Find where the given text appears and provide that cell's center as [X, Y] coordinate. 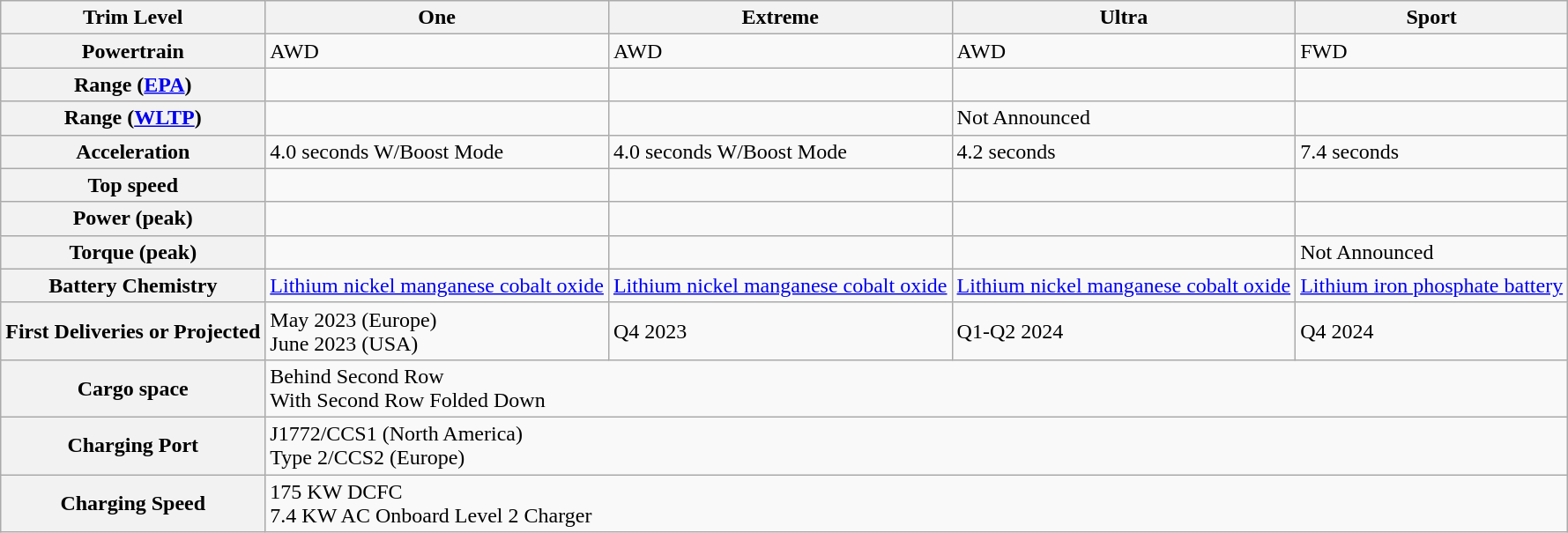
Q4 2024 [1431, 331]
Top speed [133, 185]
Extreme [780, 18]
Power (peak) [133, 218]
First Deliveries or Projected [133, 331]
Charging Speed [133, 502]
7.4 seconds [1431, 152]
FWD [1431, 51]
Torque (peak) [133, 252]
175 KW DCFC7.4 KW AC Onboard Level 2 Charger [917, 502]
4.2 seconds [1124, 152]
One [437, 18]
Acceleration [133, 152]
Q1-Q2 2024 [1124, 331]
Range (WLTP) [133, 118]
Cargo space [133, 388]
Battery Chemistry [133, 285]
J1772/CCS1 (North America)Type 2/CCS2 (Europe) [917, 446]
Sport [1431, 18]
Charging Port [133, 446]
Q4 2023 [780, 331]
Lithium iron phosphate battery [1431, 285]
May 2023 (Europe)June 2023 (USA) [437, 331]
Powertrain [133, 51]
Ultra [1124, 18]
Behind Second Row With Second Row Folded Down [917, 388]
Trim Level [133, 18]
Range (EPA) [133, 85]
